Find where the given text appears and provide that cell's center as (X, Y) coordinate. 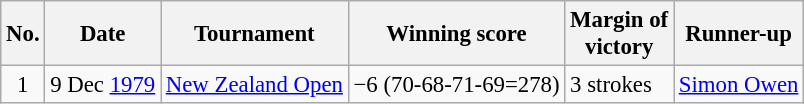
Tournament (254, 34)
3 strokes (620, 85)
Date (103, 34)
No. (23, 34)
Winning score (456, 34)
New Zealand Open (254, 85)
Margin ofvictory (620, 34)
1 (23, 85)
−6 (70-68-71-69=278) (456, 85)
9 Dec 1979 (103, 85)
Simon Owen (739, 85)
Runner-up (739, 34)
